Extract the [X, Y] coordinate from the center of the cell holding the provided text.  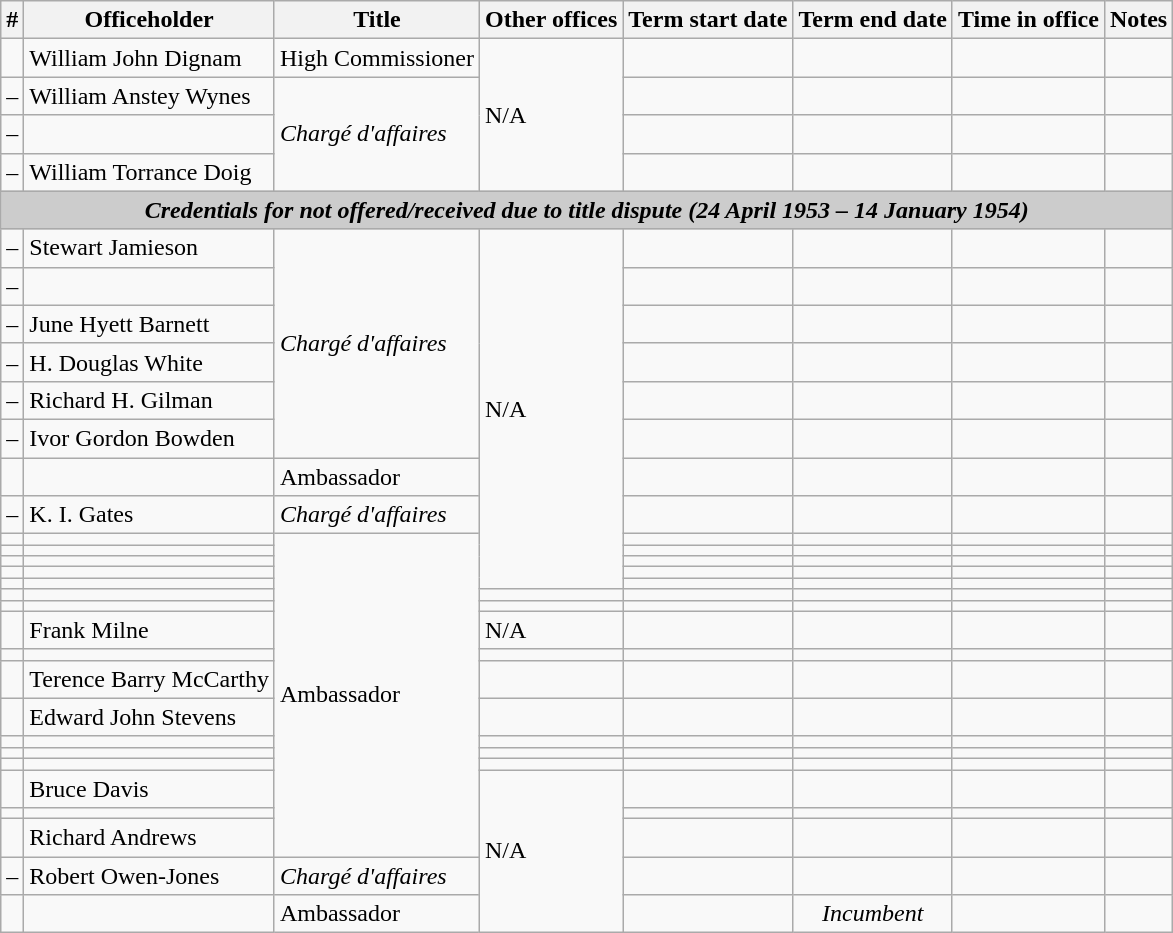
June Hyett Barnett [150, 324]
William Anstey Wynes [150, 96]
Term start date [708, 20]
Richard H. Gilman [150, 400]
Edward John Stevens [150, 717]
William Torrance Doig [150, 172]
William John Dignam [150, 58]
Credentials for not offered/received due to title dispute (24 April 1953 – 14 January 1954) [587, 210]
Incumbent [873, 914]
Robert Owen-Jones [150, 876]
Terence Barry McCarthy [150, 679]
Title [376, 20]
Ivor Gordon Bowden [150, 438]
Time in office [1028, 20]
Notes [1138, 20]
Officeholder [150, 20]
Term end date [873, 20]
Richard Andrews [150, 838]
Bruce Davis [150, 789]
Stewart Jamieson [150, 248]
Other offices [552, 20]
High Commissioner [376, 58]
K. I. Gates [150, 515]
H. Douglas White [150, 362]
# [12, 20]
Frank Milne [150, 630]
